Determine the [x, y] coordinate at the center of the cell enclosing the given text.  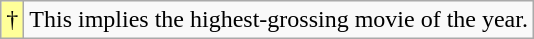
† [12, 20]
This implies the highest-grossing movie of the year. [279, 20]
